Detect which cell encompasses the target text, then output its (X, Y) center coordinate. 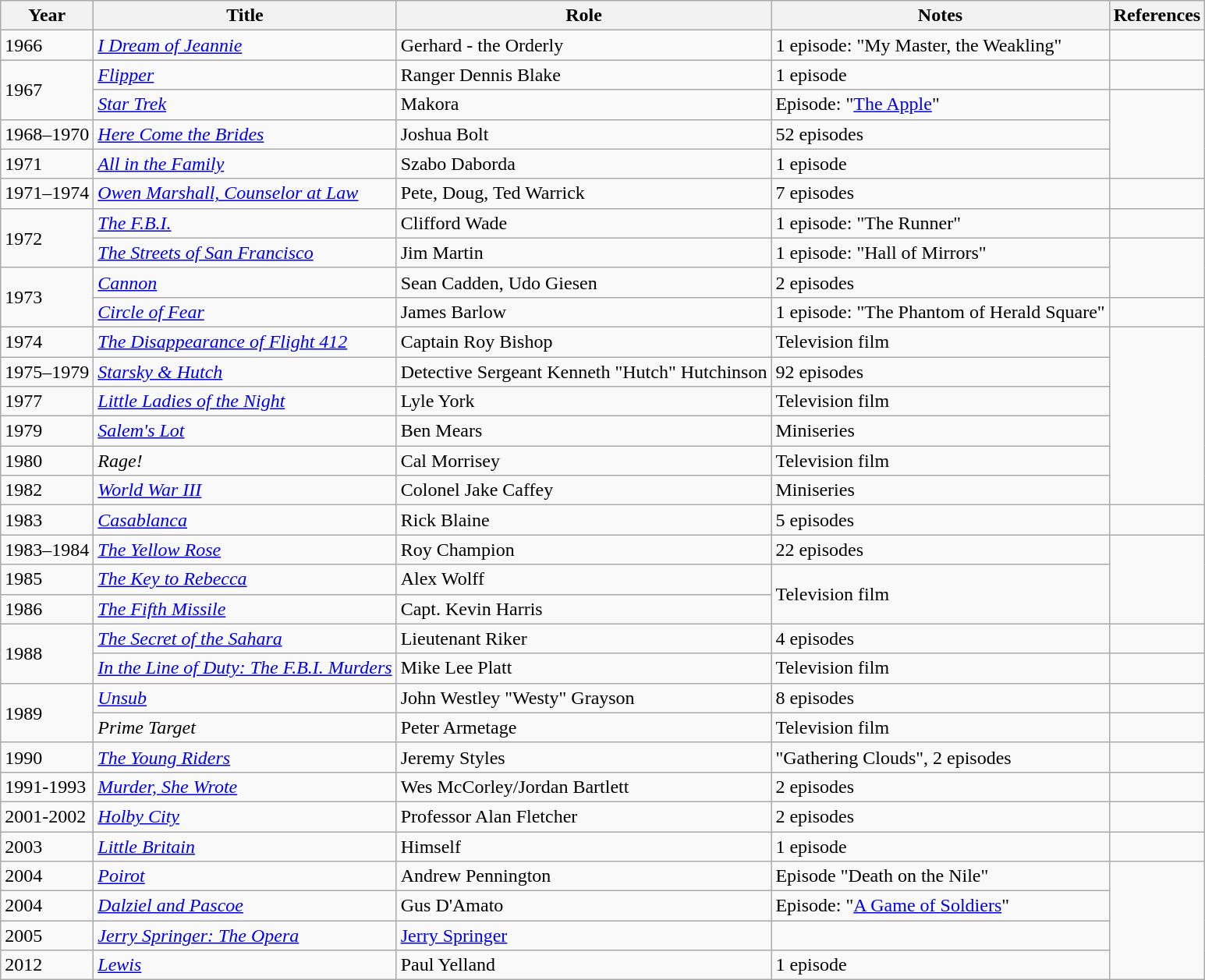
The Fifth Missile (245, 609)
1985 (47, 579)
1966 (47, 45)
Makora (583, 104)
All in the Family (245, 164)
1 episode: "My Master, the Weakling" (941, 45)
1 episode: "The Runner" (941, 223)
Murder, She Wrote (245, 787)
World War III (245, 490)
1974 (47, 341)
Unsub (245, 698)
The F.B.I. (245, 223)
Dalziel and Pascoe (245, 906)
1 episode: "Hall of Mirrors" (941, 253)
I Dream of Jeannie (245, 45)
Wes McCorley/Jordan Bartlett (583, 787)
Episode "Death on the Nile" (941, 876)
Lieutenant Riker (583, 639)
Andrew Pennington (583, 876)
The Disappearance of Flight 412 (245, 341)
2005 (47, 936)
The Yellow Rose (245, 550)
Detective Sergeant Kenneth "Hutch" Hutchinson (583, 372)
1989 (47, 713)
Pete, Doug, Ted Warrick (583, 193)
Himself (583, 846)
Jeremy Styles (583, 757)
Circle of Fear (245, 312)
Mike Lee Platt (583, 668)
2012 (47, 965)
52 episodes (941, 134)
References (1157, 16)
22 episodes (941, 550)
The Streets of San Francisco (245, 253)
2003 (47, 846)
7 episodes (941, 193)
Joshua Bolt (583, 134)
Szabo Daborda (583, 164)
Little Ladies of the Night (245, 402)
In the Line of Duty: The F.B.I. Murders (245, 668)
Lyle York (583, 402)
5 episodes (941, 520)
Alex Wolff (583, 579)
1986 (47, 609)
1990 (47, 757)
Here Come the Brides (245, 134)
Little Britain (245, 846)
Rage! (245, 461)
"Gathering Clouds", 2 episodes (941, 757)
Capt. Kevin Harris (583, 609)
1983–1984 (47, 550)
1975–1979 (47, 372)
Lewis (245, 965)
1971–1974 (47, 193)
1977 (47, 402)
1991-1993 (47, 787)
Role (583, 16)
4 episodes (941, 639)
Paul Yelland (583, 965)
1973 (47, 297)
92 episodes (941, 372)
Flipper (245, 75)
Owen Marshall, Counselor at Law (245, 193)
1972 (47, 238)
Casablanca (245, 520)
Ranger Dennis Blake (583, 75)
Peter Armetage (583, 727)
Jim Martin (583, 253)
1979 (47, 431)
Jerry Springer (583, 936)
Starsky & Hutch (245, 372)
The Young Riders (245, 757)
1980 (47, 461)
Episode: "A Game of Soldiers" (941, 906)
1967 (47, 90)
The Secret of the Sahara (245, 639)
1988 (47, 653)
Episode: "The Apple" (941, 104)
Gerhard - the Orderly (583, 45)
Professor Alan Fletcher (583, 816)
Captain Roy Bishop (583, 341)
1982 (47, 490)
Jerry Springer: The Opera (245, 936)
1983 (47, 520)
Sean Cadden, Udo Giesen (583, 282)
1968–1970 (47, 134)
Ben Mears (583, 431)
Salem's Lot (245, 431)
Star Trek (245, 104)
James Barlow (583, 312)
Clifford Wade (583, 223)
Prime Target (245, 727)
Holby City (245, 816)
Roy Champion (583, 550)
John Westley "Westy" Grayson (583, 698)
The Key to Rebecca (245, 579)
1971 (47, 164)
Rick Blaine (583, 520)
Cannon (245, 282)
Cal Morrisey (583, 461)
2001-2002 (47, 816)
8 episodes (941, 698)
Title (245, 16)
Year (47, 16)
Poirot (245, 876)
1 episode: "The Phantom of Herald Square" (941, 312)
Gus D'Amato (583, 906)
Colonel Jake Caffey (583, 490)
Notes (941, 16)
